From the cell containing the given text, extract its center point as (X, Y) coordinate. 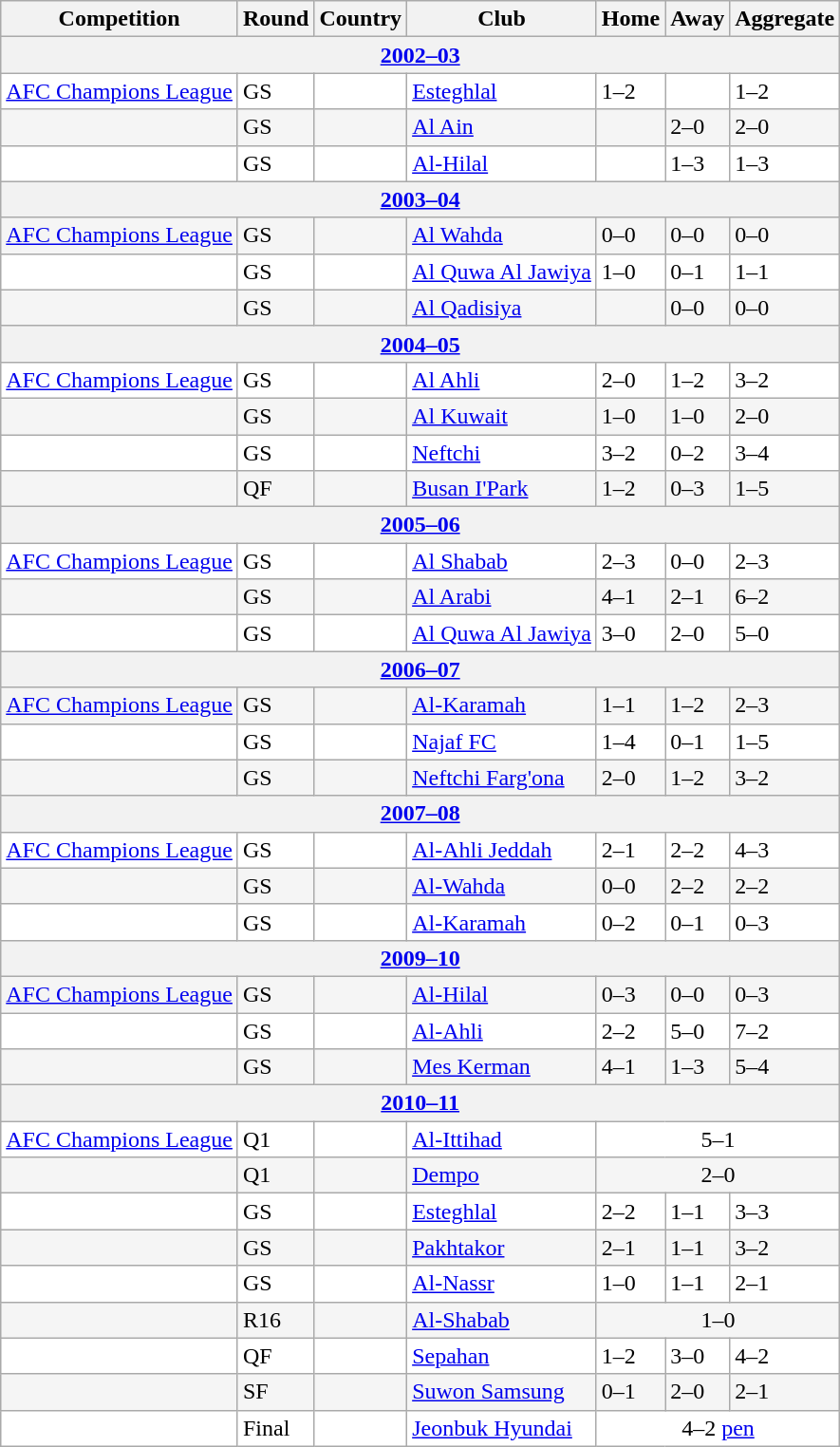
Neftchi Farg'ona (502, 778)
Pakhtakor (502, 1248)
2007–08 (420, 814)
4–3 (785, 850)
Club (502, 19)
Away (698, 19)
Al Kuwait (502, 416)
2005–06 (420, 525)
Jeonbuk Hyundai (502, 1428)
Neftchi (502, 453)
4–2 pen (718, 1428)
5–1 (718, 1139)
3–3 (785, 1212)
2004–05 (420, 344)
Dempo (502, 1175)
Al-Wahda (502, 886)
2009–10 (420, 958)
Round (275, 19)
3–4 (785, 453)
Final (275, 1428)
Al-Nassr (502, 1284)
Al Arabi (502, 597)
Country (361, 19)
Al Shabab (502, 561)
Suwon Samsung (502, 1392)
R16 (275, 1320)
Home (630, 19)
Al-Shabab (502, 1320)
5–4 (785, 1067)
Al Ain (502, 127)
4–2 (785, 1356)
SF (275, 1392)
Al-Ahli (502, 1030)
Busan I'Park (502, 489)
7–2 (785, 1030)
Mes Kerman (502, 1067)
Al Ahli (502, 380)
Najaf FC (502, 742)
Al Wahda (502, 235)
6–2 (785, 597)
Al-Ahli Jeddah (502, 850)
2002–03 (420, 55)
Aggregate (785, 19)
Sepahan (502, 1356)
2006–07 (420, 669)
2003–04 (420, 199)
Competition (120, 19)
2010–11 (420, 1103)
Al Qadisiya (502, 308)
1–4 (630, 742)
Al-Ittihad (502, 1139)
